Return the [x, y] coordinate for the center point of the cell that contains the specified text.  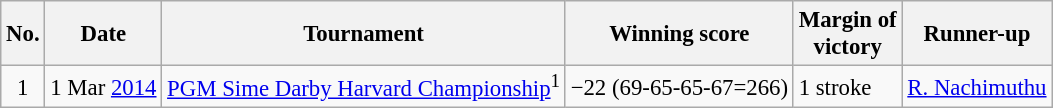
−22 (69-65-65-67=266) [679, 87]
1 [23, 87]
Runner-up [977, 34]
Margin ofvictory [848, 34]
Winning score [679, 34]
Date [104, 34]
PGM Sime Darby Harvard Championship1 [364, 87]
No. [23, 34]
R. Nachimuthu [977, 87]
Tournament [364, 34]
1 stroke [848, 87]
1 Mar 2014 [104, 87]
